Capture the cell that displays the provided text and extract its [x, y] central coordinate. 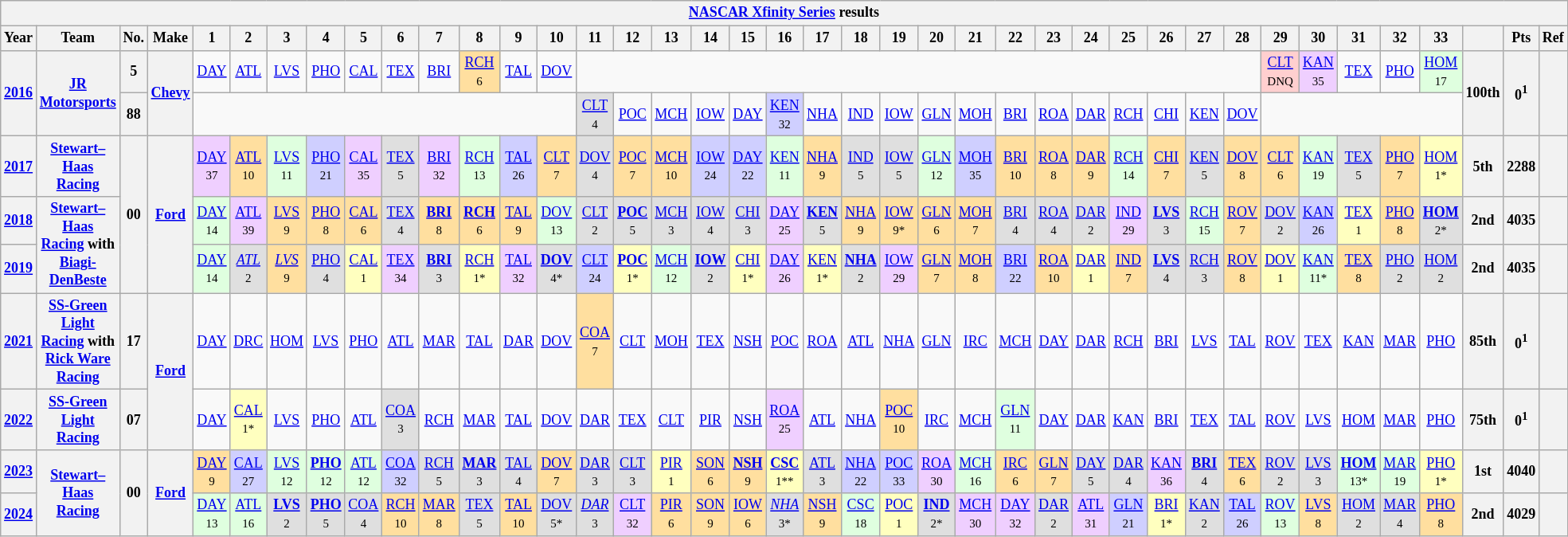
PIR1 [672, 472]
1st [1483, 472]
DAY26 [785, 269]
IOW24 [710, 166]
CLT32 [632, 515]
PIR6 [672, 515]
DAY37 [212, 166]
2019 [19, 269]
KEN [1204, 115]
RCH1* [479, 269]
DOV7 [556, 472]
21 [975, 38]
PHO4 [326, 269]
CAL35 [363, 166]
JR Motorsports [78, 92]
POC5 [632, 221]
85th [1483, 341]
31 [1359, 38]
RCH14 [1128, 166]
14 [710, 38]
Stewart–Haas Racing with Biagi-DenBeste [78, 245]
ATL16 [248, 515]
ROV7 [1242, 221]
MCH16 [975, 472]
COA4 [363, 515]
PHO1* [1441, 472]
KAN26 [1318, 221]
NHA3* [785, 515]
ATL3 [823, 472]
2021 [19, 341]
07 [134, 420]
KAN11* [1318, 269]
RCH10 [401, 515]
ROV2 [1281, 472]
BRI22 [1015, 269]
27 [1204, 38]
KAN35 [1318, 72]
11 [595, 38]
POC33 [899, 472]
RCH15 [1204, 221]
16 [785, 38]
CHI1* [748, 269]
DAY22 [748, 166]
ROA25 [785, 420]
DAY5 [1091, 472]
MAR3 [479, 472]
BRI3 [439, 269]
100th [1483, 92]
POC1 [899, 515]
DAR4 [1128, 472]
4029 [1521, 515]
10 [556, 38]
CLTDNQ [1281, 72]
KAN2 [1204, 515]
COA7 [595, 341]
PHO2 [1400, 269]
ROA10 [1054, 269]
DOV2 [1281, 221]
2016 [19, 92]
CLT4 [595, 115]
COA3 [401, 420]
HOM1* [1441, 166]
20 [936, 38]
CAL1 [363, 269]
Make [170, 38]
32 [1400, 38]
CLT7 [556, 166]
MCH3 [672, 221]
IOW2 [710, 269]
ROV8 [1242, 269]
33 [1441, 38]
LVS8 [1318, 515]
HOM13* [1359, 472]
IND2* [936, 515]
MCH10 [672, 166]
COA32 [401, 472]
PHO5 [326, 515]
PHO7 [1400, 166]
SON9 [710, 515]
26 [1167, 38]
HOM17 [1441, 72]
DOV8 [1242, 166]
6 [401, 38]
KEN32 [785, 115]
DAY32 [1015, 515]
GLN6 [936, 221]
TEX1 [1359, 221]
30 [1318, 38]
ATL10 [248, 166]
BRI10 [1015, 166]
ATL2 [248, 269]
PHO12 [326, 472]
15 [748, 38]
IRC6 [1015, 472]
29 [1281, 38]
DAY9 [212, 472]
23 [1054, 38]
IND29 [1128, 221]
9 [519, 38]
MAR4 [1400, 515]
POC1* [632, 269]
ROA4 [1054, 221]
CLT2 [595, 221]
Chevy [170, 92]
DRC [248, 341]
RCH13 [479, 166]
4040 [1521, 472]
13 [672, 38]
CHI [1167, 115]
5th [1483, 166]
TAL4 [519, 472]
NASCAR Xfinity Series results [784, 13]
SON6 [710, 472]
BRI1* [1167, 515]
CLT6 [1281, 166]
POC10 [899, 420]
MAR8 [439, 515]
ATL12 [363, 472]
ROV13 [1281, 515]
CAL1* [248, 420]
3 [287, 38]
2018 [19, 221]
TAL32 [519, 269]
DAR1 [1091, 269]
GLN12 [936, 166]
2023 [19, 472]
TEX34 [401, 269]
No. [134, 38]
HOM2* [1441, 221]
Ref [1554, 38]
KAN19 [1318, 166]
PIR [710, 420]
GLN11 [1015, 420]
12 [632, 38]
IOW6 [748, 515]
DOV4 [595, 166]
DOV4* [556, 269]
28 [1242, 38]
ATL39 [248, 221]
NHA2 [860, 269]
CSC18 [860, 515]
NHA22 [860, 472]
18 [860, 38]
CAL27 [248, 472]
DOV5* [556, 515]
7 [439, 38]
TAL9 [519, 221]
BRI8 [439, 221]
8 [479, 38]
CAL6 [363, 221]
MCH30 [975, 515]
Year [19, 38]
2 [248, 38]
ATL31 [1091, 515]
IND7 [1128, 269]
75th [1483, 420]
MOH35 [975, 166]
DOV1 [1281, 269]
MOH8 [975, 269]
Pts [1521, 38]
2022 [19, 420]
GLN21 [1128, 515]
IND5 [860, 166]
MAR19 [1400, 472]
MCH12 [672, 269]
KEN1* [823, 269]
PHO21 [326, 166]
ROA30 [936, 472]
MOH7 [975, 221]
ROA8 [1054, 166]
IOW5 [899, 166]
KAN36 [1167, 472]
DAR9 [1091, 166]
CAL [363, 72]
LVS2 [287, 515]
IND [860, 115]
1 [212, 38]
BRI32 [439, 166]
25 [1128, 38]
TEX4 [401, 221]
IOW4 [710, 221]
88 [134, 115]
4 [326, 38]
KEN11 [785, 166]
CHI7 [1167, 166]
DOV13 [556, 221]
2288 [1521, 166]
CHI3 [748, 221]
CLT3 [632, 472]
LVS11 [287, 166]
DAY25 [785, 221]
Team [78, 38]
RCH5 [439, 472]
24 [1091, 38]
IOW29 [899, 269]
22 [1015, 38]
POC7 [632, 166]
RCH3 [1204, 269]
SS-Green Light Racing with Rick Ware Racing [78, 341]
LVS4 [1167, 269]
DAY13 [212, 515]
CLT24 [595, 269]
LVS12 [287, 472]
2017 [19, 166]
TEX6 [1242, 472]
2024 [19, 515]
TAL10 [519, 515]
TEX8 [1359, 269]
SS-Green Light Racing [78, 420]
IOW9* [899, 221]
19 [899, 38]
CSC1** [785, 472]
